Output the [X, Y] coordinate of the center of the cell containing the given text.  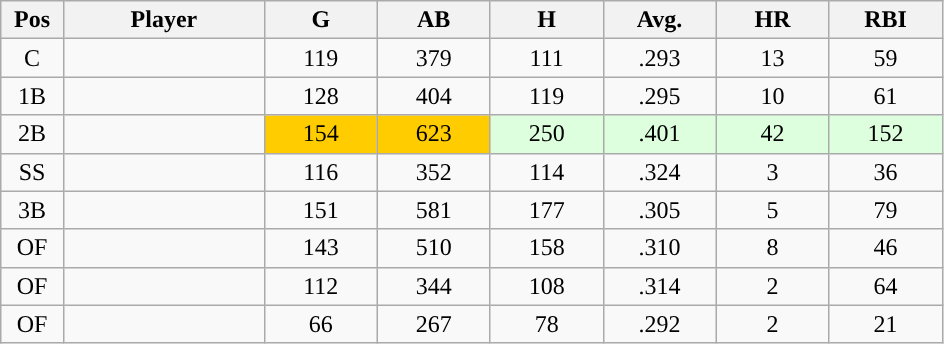
Pos [32, 20]
.292 [660, 324]
36 [886, 172]
46 [886, 248]
Avg. [660, 20]
3 [772, 172]
.305 [660, 210]
108 [546, 286]
250 [546, 134]
3B [32, 210]
177 [546, 210]
352 [434, 172]
158 [546, 248]
10 [772, 96]
151 [320, 210]
154 [320, 134]
13 [772, 58]
RBI [886, 20]
379 [434, 58]
114 [546, 172]
42 [772, 134]
1B [32, 96]
581 [434, 210]
116 [320, 172]
G [320, 20]
111 [546, 58]
5 [772, 210]
2B [32, 134]
.314 [660, 286]
510 [434, 248]
8 [772, 248]
78 [546, 324]
.401 [660, 134]
152 [886, 134]
59 [886, 58]
.324 [660, 172]
C [32, 58]
66 [320, 324]
623 [434, 134]
.310 [660, 248]
Player [164, 20]
404 [434, 96]
SS [32, 172]
79 [886, 210]
H [546, 20]
.295 [660, 96]
HR [772, 20]
AB [434, 20]
64 [886, 286]
.293 [660, 58]
143 [320, 248]
112 [320, 286]
344 [434, 286]
21 [886, 324]
61 [886, 96]
128 [320, 96]
267 [434, 324]
